Capture the cell that displays the provided text and extract its (X, Y) central coordinate. 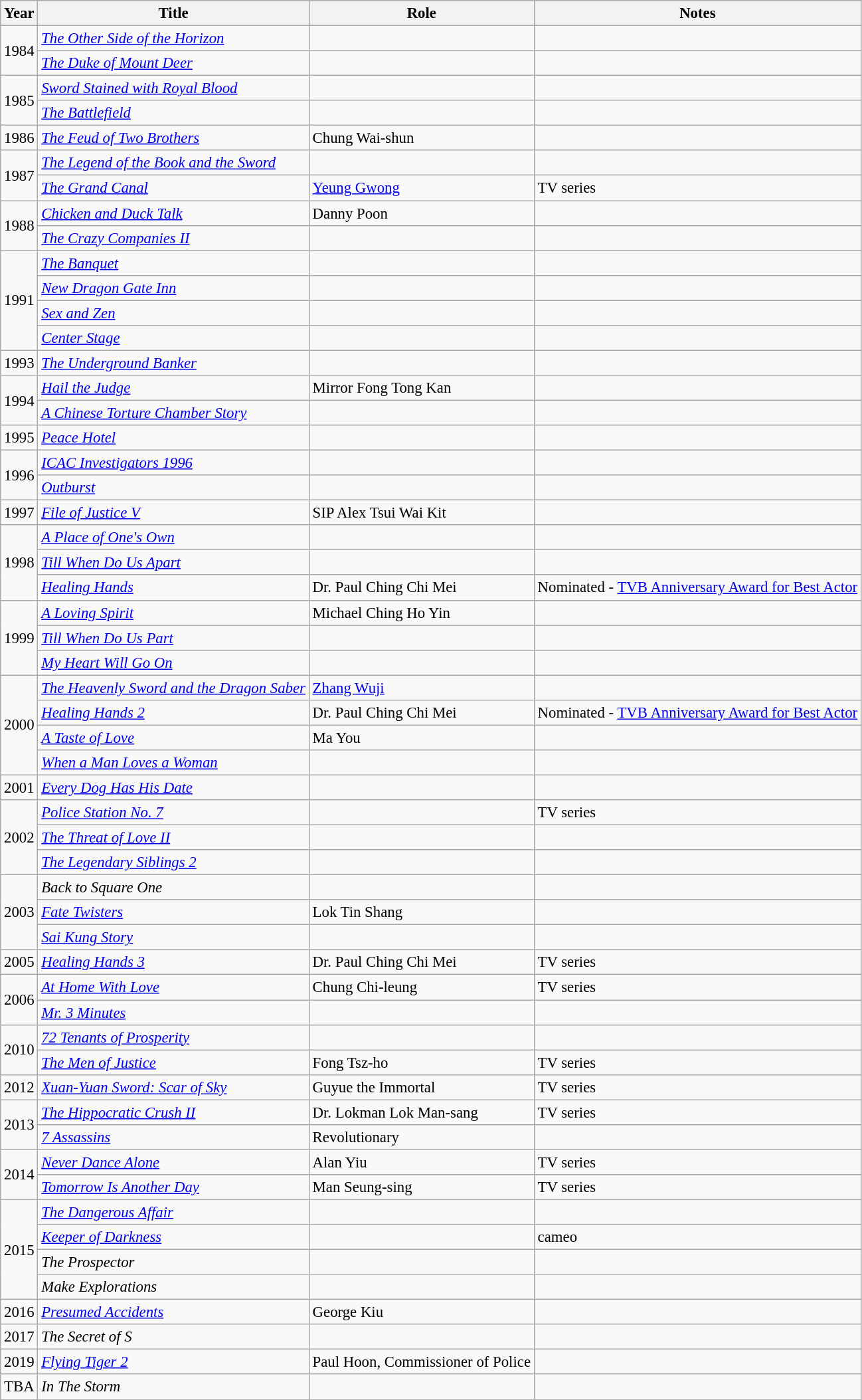
Sword Stained with Royal Blood (173, 88)
Mirror Fong Tong Kan (421, 388)
Chung Wai-shun (421, 138)
2002 (19, 837)
Michael Ching Ho Yin (421, 613)
My Heart Will Go On (173, 662)
A Chinese Torture Chamber Story (173, 413)
The Dangerous Affair (173, 1212)
When a Man Loves a Woman (173, 763)
Tomorrow Is Another Day (173, 1187)
1987 (19, 175)
Presumed Accidents (173, 1312)
Yeung Gwong (421, 188)
Fong Tsz-ho (421, 1062)
Zhang Wuji (421, 688)
Healing Hands 2 (173, 713)
Sex and Zen (173, 313)
The Crazy Companies II (173, 238)
2005 (19, 963)
Alan Yiu (421, 1162)
File of Justice V (173, 513)
Notes (697, 13)
Lok Tin Shang (421, 912)
In The Storm (173, 1387)
72 Tenants of Prosperity (173, 1037)
Flying Tiger 2 (173, 1362)
The Legendary Siblings 2 (173, 862)
1999 (19, 638)
The Heavenly Sword and the Dragon Saber (173, 688)
The Grand Canal (173, 188)
1993 (19, 363)
Paul Hoon, Commissioner of Police (421, 1362)
1985 (19, 101)
The Secret of S (173, 1337)
SIP Alex Tsui Wai Kit (421, 513)
The Legend of the Book and the Sword (173, 163)
1984 (19, 50)
1995 (19, 438)
Title (173, 13)
Till When Do Us Apart (173, 563)
Ma You (421, 738)
7 Assassins (173, 1138)
Role (421, 13)
Healing Hands (173, 588)
Guyue the Immortal (421, 1087)
Make Explorations (173, 1287)
The Feud of Two Brothers (173, 138)
Police Station No. 7 (173, 813)
1996 (19, 476)
2001 (19, 787)
1988 (19, 226)
The Other Side of the Horizon (173, 39)
Hail the Judge (173, 388)
Every Dog Has His Date (173, 787)
2006 (19, 999)
Chicken and Duck Talk (173, 213)
A Taste of Love (173, 738)
Sai Kung Story (173, 938)
2016 (19, 1312)
cameo (697, 1237)
Back to Square One (173, 888)
At Home With Love (173, 987)
The Battlefield (173, 113)
1998 (19, 562)
2012 (19, 1087)
Danny Poon (421, 213)
2015 (19, 1249)
ICAC Investigators 1996 (173, 463)
2014 (19, 1175)
Healing Hands 3 (173, 963)
2017 (19, 1337)
2010 (19, 1050)
Never Dance Alone (173, 1162)
Outburst (173, 488)
The Duke of Mount Deer (173, 63)
1991 (19, 300)
The Banquet (173, 263)
Fate Twisters (173, 912)
Mr. 3 Minutes (173, 1013)
Man Seung-sing (421, 1187)
1986 (19, 138)
TBA (19, 1387)
A Place of One's Own (173, 538)
A Loving Spirit (173, 613)
The Underground Banker (173, 363)
1994 (19, 400)
The Prospector (173, 1262)
Xuan-Yuan Sword: Scar of Sky (173, 1087)
The Hippocratic Crush II (173, 1112)
Year (19, 13)
George Kiu (421, 1312)
2003 (19, 913)
Dr. Lokman Lok Man-sang (421, 1112)
Chung Chi-leung (421, 987)
Till When Do Us Part (173, 638)
The Men of Justice (173, 1062)
2019 (19, 1362)
Revolutionary (421, 1138)
Center Stage (173, 338)
The Threat of Love II (173, 838)
New Dragon Gate Inn (173, 288)
2013 (19, 1124)
Peace Hotel (173, 438)
2000 (19, 725)
1997 (19, 513)
Keeper of Darkness (173, 1237)
